Identify which cell holds the provided text, then report its [x, y] central coordinate. 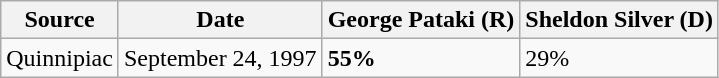
Date [220, 20]
55% [421, 58]
George Pataki (R) [421, 20]
29% [620, 58]
Sheldon Silver (D) [620, 20]
September 24, 1997 [220, 58]
Source [60, 20]
Quinnipiac [60, 58]
